For the text-containing cell, return its midpoint in (X, Y) coordinate format. 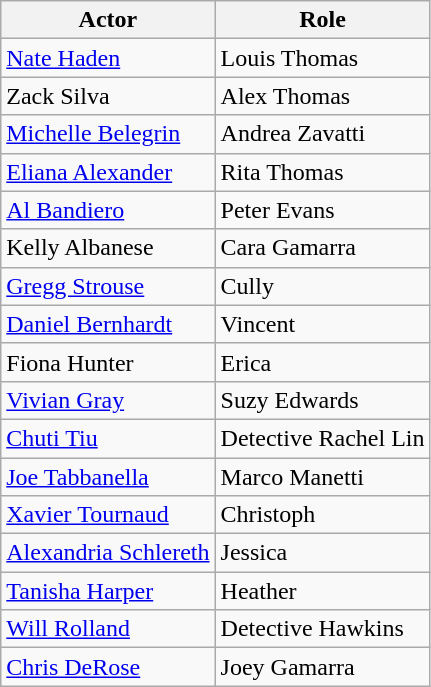
Vincent (322, 324)
Michelle Belegrin (108, 134)
Tanisha Harper (108, 591)
Nate Haden (108, 58)
Cara Gamarra (322, 248)
Joe Tabbanella (108, 477)
Xavier Tournaud (108, 515)
Andrea Zavatti (322, 134)
Vivian Gray (108, 400)
Will Rolland (108, 629)
Gregg Strouse (108, 286)
Actor (108, 20)
Chris DeRose (108, 667)
Erica (322, 362)
Al Bandiero (108, 210)
Jessica (322, 553)
Fiona Hunter (108, 362)
Louis Thomas (322, 58)
Eliana Alexander (108, 172)
Alexandria Schlereth (108, 553)
Kelly Albanese (108, 248)
Zack Silva (108, 96)
Chuti Tiu (108, 438)
Suzy Edwards (322, 400)
Christoph (322, 515)
Joey Gamarra (322, 667)
Rita Thomas (322, 172)
Detective Hawkins (322, 629)
Daniel Bernhardt (108, 324)
Heather (322, 591)
Cully (322, 286)
Detective Rachel Lin (322, 438)
Role (322, 20)
Peter Evans (322, 210)
Alex Thomas (322, 96)
Marco Manetti (322, 477)
